Output the [x, y] coordinate of the center of the cell containing the given text.  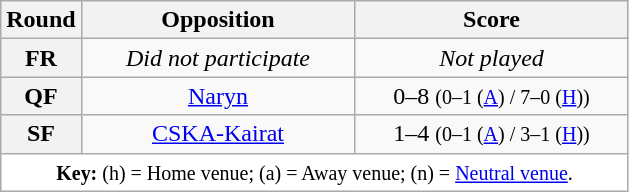
Opposition [218, 20]
Round [41, 20]
Not played [492, 58]
1–4 (0–1 (A) / 3–1 (H)) [492, 134]
Key: (h) = Home venue; (a) = Away venue; (n) = Neutral venue. [315, 172]
FR [41, 58]
QF [41, 96]
Did not participate [218, 58]
Score [492, 20]
CSKA-Kairat [218, 134]
0–8 (0–1 (A) / 7–0 (H)) [492, 96]
Naryn [218, 96]
SF [41, 134]
